Capture the cell that displays the provided text and extract its [X, Y] central coordinate. 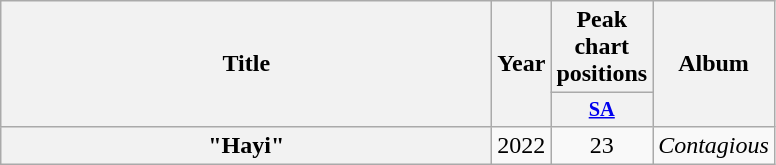
Peak chart positions [602, 47]
Year [522, 64]
2022 [522, 145]
Title [246, 64]
23 [602, 145]
SA [602, 110]
"Hayi" [246, 145]
Album [714, 64]
Contagious [714, 145]
